Scan for the cell matching the given text and deliver its [x, y] coordinate at center. 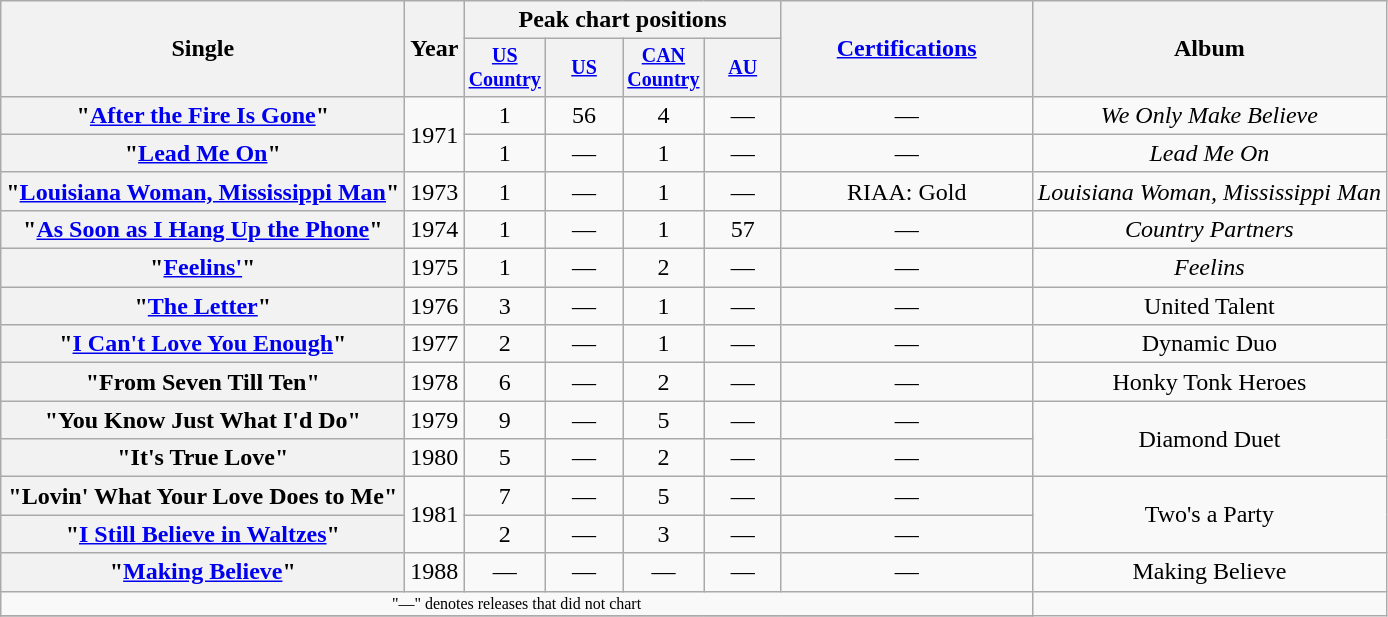
Peak chart positions [622, 20]
"After the Fire Is Gone" [203, 115]
Diamond Duet [1209, 439]
1979 [434, 420]
1975 [434, 268]
"It's True Love" [203, 458]
"Louisiana Woman, Mississippi Man" [203, 191]
Honky Tonk Heroes [1209, 382]
Single [203, 49]
1981 [434, 515]
RIAA: Gold [906, 191]
"From Seven Till Ten" [203, 382]
"The Letter" [203, 306]
1971 [434, 134]
Louisiana Woman, Mississippi Man [1209, 191]
US [584, 68]
"Making Believe" [203, 572]
1973 [434, 191]
1978 [434, 382]
"I Still Believe in Waltzes" [203, 534]
7 [505, 496]
"You Know Just What I'd Do" [203, 420]
Dynamic Duo [1209, 344]
"—" denotes releases that did not chart [517, 603]
6 [505, 382]
Country Partners [1209, 229]
1974 [434, 229]
"I Can't Love You Enough" [203, 344]
"Lead Me On" [203, 153]
Year [434, 49]
US Country [505, 68]
United Talent [1209, 306]
AU [742, 68]
9 [505, 420]
Feelins [1209, 268]
1977 [434, 344]
1976 [434, 306]
Album [1209, 49]
CAN Country [664, 68]
56 [584, 115]
"As Soon as I Hang Up the Phone" [203, 229]
1980 [434, 458]
Lead Me On [1209, 153]
"Lovin' What Your Love Does to Me" [203, 496]
1988 [434, 572]
Certifications [906, 49]
57 [742, 229]
Making Believe [1209, 572]
"Feelins'" [203, 268]
Two's a Party [1209, 515]
We Only Make Believe [1209, 115]
4 [664, 115]
